Scan for the cell matching the given text and deliver its [X, Y] coordinate at center. 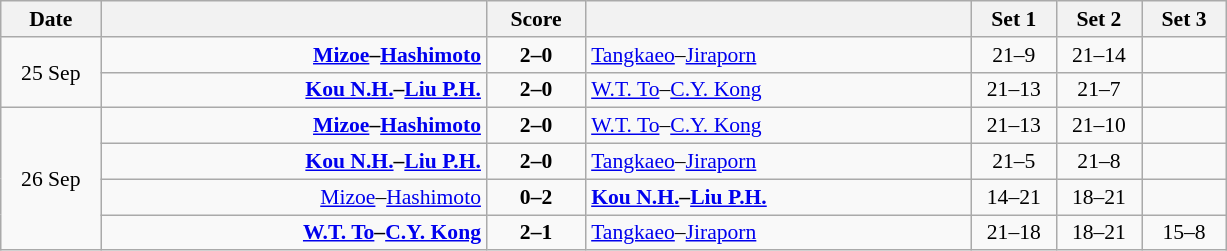
0–2 [536, 197]
26 Sep [51, 179]
21–8 [1098, 162]
21–9 [1014, 55]
14–21 [1014, 197]
Score [536, 19]
2–1 [536, 233]
Set 3 [1184, 19]
15–8 [1184, 233]
21–7 [1098, 90]
Set 1 [1014, 19]
21–10 [1098, 126]
21–14 [1098, 55]
Date [51, 19]
Set 2 [1098, 19]
21–18 [1014, 233]
25 Sep [51, 72]
21–5 [1014, 162]
